Return the (X, Y) coordinate for the center point of the cell that contains the specified text.  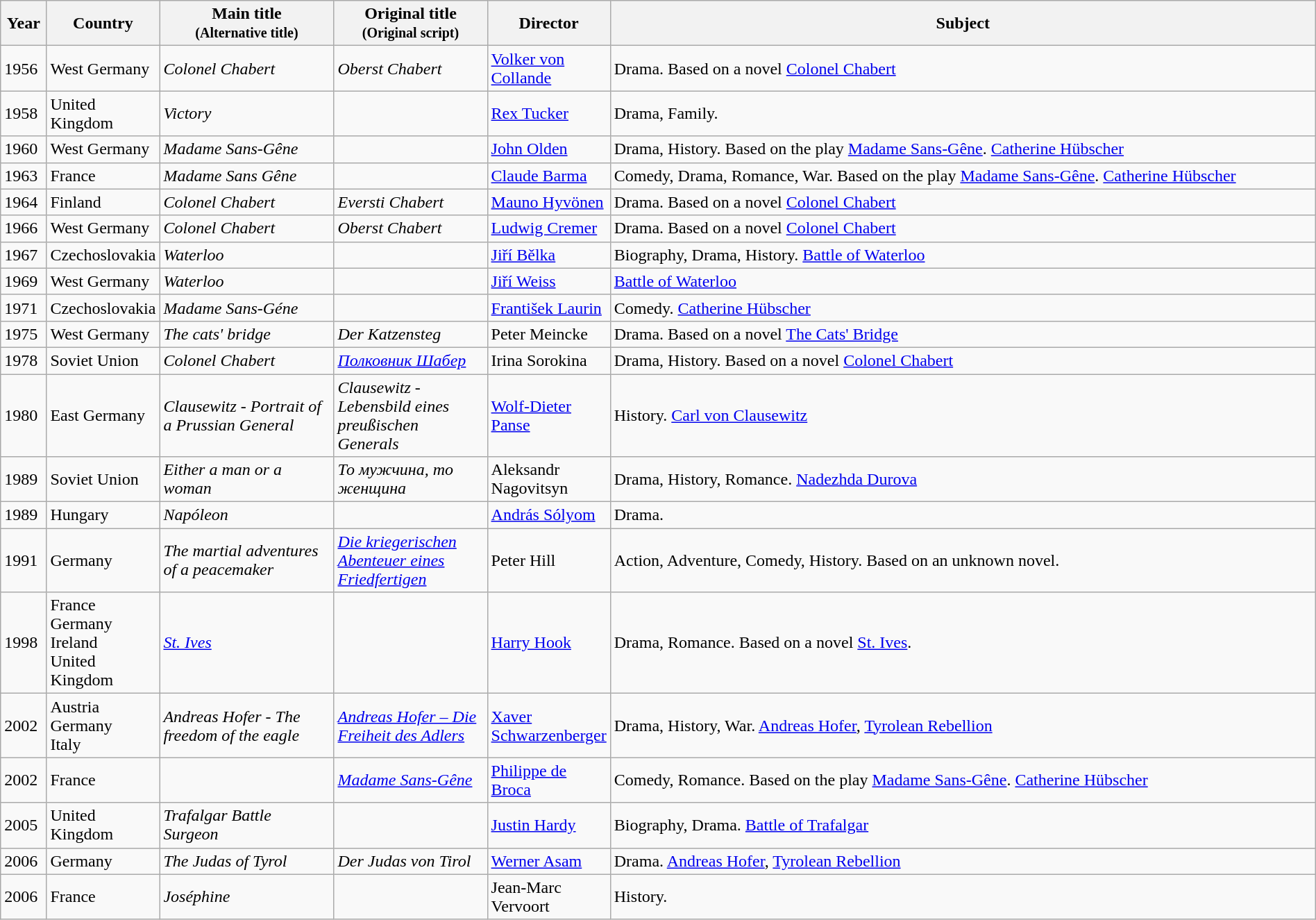
FranceGermanyIrelandUnited Kingdom (103, 643)
Jiří Bělka (548, 255)
Eversti Chabert (411, 202)
Comedy. Catherine Hübscher (963, 308)
Trafalgar Battle Surgeon (247, 825)
Either a man or a woman (247, 479)
Jiří Weiss (548, 281)
Claude Barma (548, 176)
Clausewitz - Portrait of a Prussian General (247, 415)
Clausewitz - Lebensbild eines preußischen Generals (411, 415)
Wolf-Dieter Panse (548, 415)
Subject (963, 24)
1967 (24, 255)
Biography, Drama. Battle of Trafalgar (963, 825)
Drama, History. Based on the play Madame Sans-Gêne. Catherine Hübscher (963, 149)
Ludwig Cremer (548, 228)
Justin Hardy (548, 825)
Director (548, 24)
Peter Meincke (548, 334)
The Judas of Tyrol (247, 861)
History. (963, 897)
Aleksandr Nagovitsyn (548, 479)
Drama, History, Romance. Nadezhda Durova (963, 479)
Mauno Hyvönen (548, 202)
Battle of Waterloo (963, 281)
Xaver Schwarzenberger (548, 726)
Der Judas von Tirol (411, 861)
Action, Adventure, Comedy, History. Based on an unknown novel. (963, 560)
Andreas Hofer – Die Freiheit des Adlers (411, 726)
Die kriegerischen Abenteuer eines Friedfertigen (411, 560)
Drama, History. Based on a novel Colonel Chabert (963, 360)
Irina Sorokina (548, 360)
The cats' bridge (247, 334)
The martial adventures of a peacemaker (247, 560)
1998 (24, 643)
András Sólyom (548, 515)
Drama, Family. (963, 114)
Drama, Romance. Based on a novel St. Ives. (963, 643)
Harry Hook (548, 643)
1980 (24, 415)
Drama. Andreas Hofer, Tyrolean Rebellion (963, 861)
1956 (24, 68)
1969 (24, 281)
Der Katzensteg (411, 334)
Drama. Based on a novel The Cats' Bridge (963, 334)
St. Ives (247, 643)
Madame Sans Gêne (247, 176)
East Germany (103, 415)
1971 (24, 308)
Year (24, 24)
1958 (24, 114)
History. Carl von Clausewitz (963, 415)
Napóleon (247, 515)
Peter Hill (548, 560)
Andreas Hofer - The freedom of the eagle (247, 726)
Полковник Шабер (411, 360)
2005 (24, 825)
Drama. (963, 515)
Country (103, 24)
1975 (24, 334)
Madame Sans-Géne (247, 308)
Victory (247, 114)
Hungary (103, 515)
František Laurin (548, 308)
Werner Asam (548, 861)
Original title(Original script) (411, 24)
1963 (24, 176)
AustriaGermanyItaly (103, 726)
Biography, Drama, History. Battle of Waterloo (963, 255)
Drama, History, War. Andreas Hofer, Tyrolean Rebellion (963, 726)
1960 (24, 149)
1978 (24, 360)
Volker von Collande (548, 68)
То мужчина, то женщина (411, 479)
Comedy, Drama, Romance, War. Based on the play Madame Sans-Gêne. Catherine Hübscher (963, 176)
1991 (24, 560)
Rex Tucker (548, 114)
1964 (24, 202)
Jean-Marc Vervoort (548, 897)
Finland (103, 202)
Joséphine (247, 897)
1966 (24, 228)
Comedy, Romance. Based on the play Madame Sans-Gêne. Catherine Hübscher (963, 780)
Main title(Alternative title) (247, 24)
Philippe de Broca (548, 780)
John Olden (548, 149)
